Search for the cell housing the specified text and yield its (x, y) center coordinate. 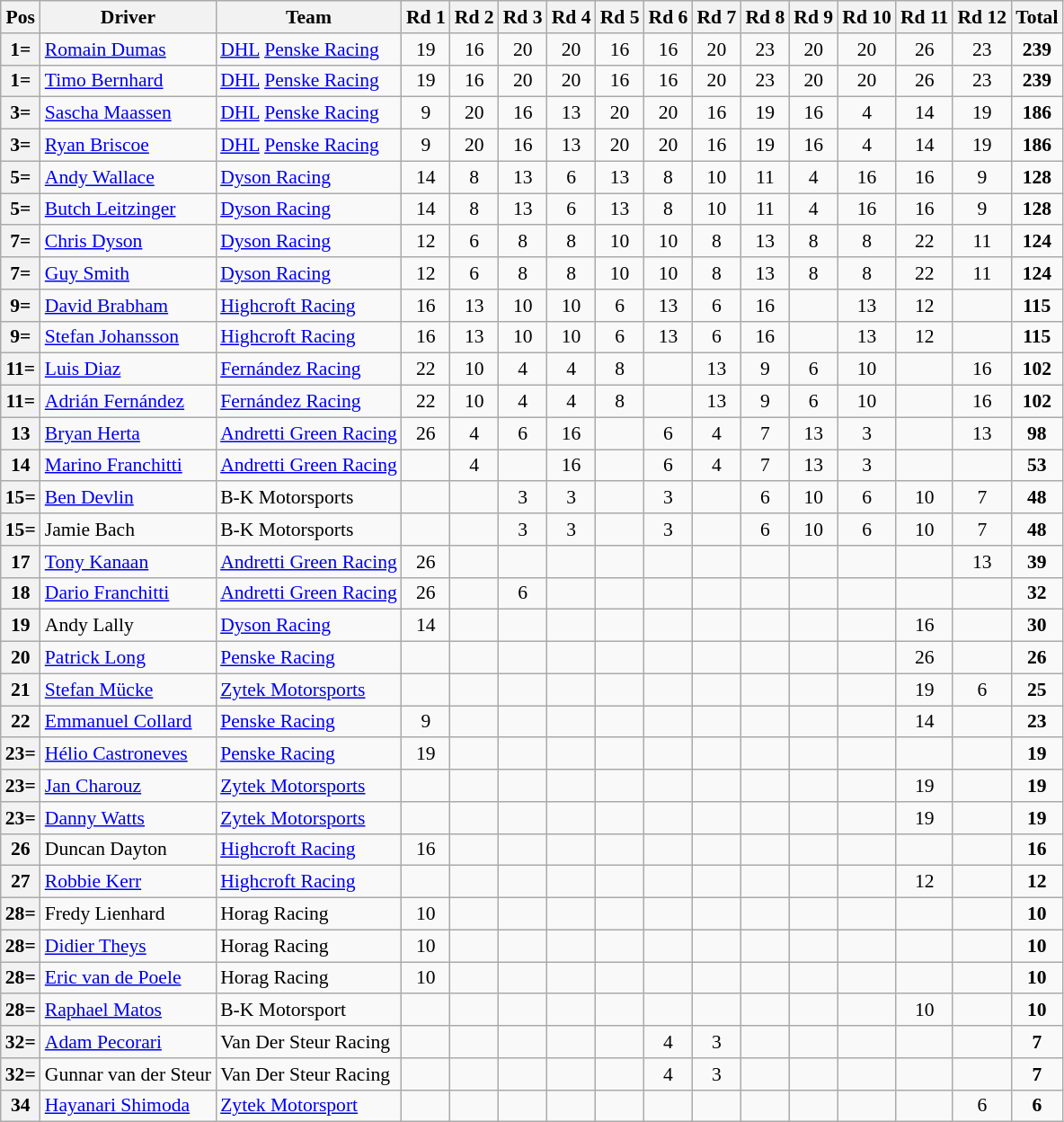
Romain Dumas (128, 49)
Stefan Mücke (128, 690)
Chris Dyson (128, 242)
30 (1037, 626)
Hélio Castroneves (128, 754)
Marino Franchitti (128, 466)
98 (1037, 433)
David Brabham (128, 306)
Rd 11 (925, 17)
Emmanuel Collard (128, 722)
Rd 4 (572, 17)
Timo Bernhard (128, 81)
18 (21, 593)
Raphael Matos (128, 1011)
39 (1037, 562)
25 (1037, 690)
Ben Devlin (128, 498)
Andy Wallace (128, 177)
Duncan Dayton (128, 850)
32 (1037, 593)
Didier Theys (128, 946)
Gunnar van der Steur (128, 1074)
Rd 5 (620, 17)
Rd 2 (474, 17)
Rd 1 (426, 17)
Danny Watts (128, 818)
Andy Lally (128, 626)
21 (21, 690)
Rd 6 (669, 17)
Rd 8 (765, 17)
Eric van de Poele (128, 978)
17 (21, 562)
Total (1037, 17)
Stefan Johansson (128, 337)
Jamie Bach (128, 530)
Ryan Briscoe (128, 146)
Luis Diaz (128, 370)
Bryan Herta (128, 433)
Jan Charouz (128, 786)
B-K Motorsport (309, 1011)
Rd 3 (523, 17)
Butch Leitzinger (128, 209)
Zytek Motorsport (309, 1106)
Sascha Maassen (128, 113)
Hayanari Shimoda (128, 1106)
Dario Franchitti (128, 593)
34 (21, 1106)
Fredy Lienhard (128, 914)
Tony Kanaan (128, 562)
Team (309, 17)
Adam Pecorari (128, 1042)
Pos (21, 17)
Driver (128, 17)
Guy Smith (128, 273)
Rd 9 (813, 17)
27 (21, 882)
Rd 10 (866, 17)
Robbie Kerr (128, 882)
Rd 12 (981, 17)
Patrick Long (128, 658)
Adrián Fernández (128, 402)
53 (1037, 466)
Rd 7 (716, 17)
